Provide the (X, Y) coordinate of the cell's center where the given text is located.  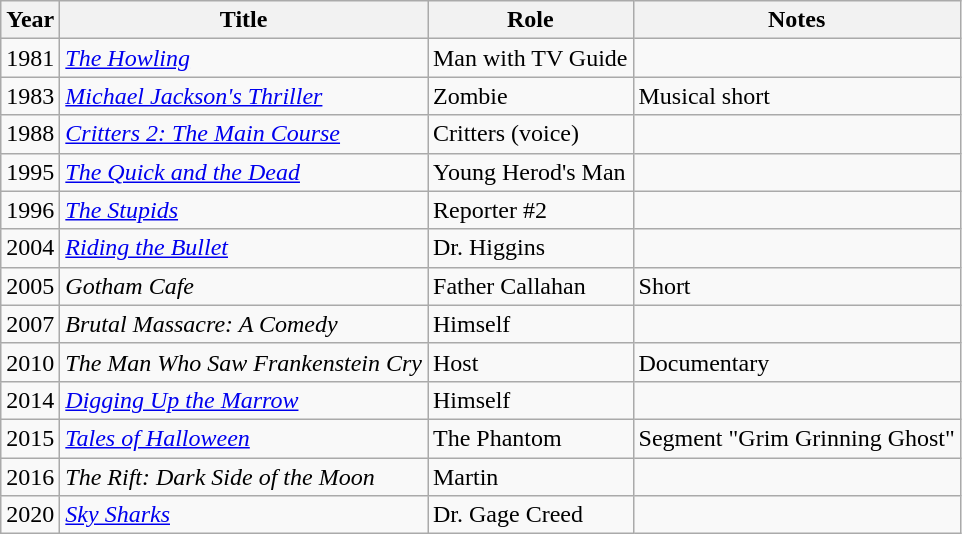
2020 (30, 515)
1981 (30, 58)
Brutal Massacre: A Comedy (244, 324)
Man with TV Guide (531, 58)
Michael Jackson's Thriller (244, 96)
Father Callahan (531, 286)
Notes (796, 20)
2014 (30, 400)
The Man Who Saw Frankenstein Cry (244, 362)
Martin (531, 477)
1983 (30, 96)
Segment "Grim Grinning Ghost" (796, 438)
The Phantom (531, 438)
Tales of Halloween (244, 438)
The Howling (244, 58)
Young Herod's Man (531, 172)
The Stupids (244, 210)
Sky Sharks (244, 515)
Dr. Higgins (531, 248)
2015 (30, 438)
Riding the Bullet (244, 248)
Dr. Gage Creed (531, 515)
1995 (30, 172)
Documentary (796, 362)
Musical short (796, 96)
Gotham Cafe (244, 286)
2010 (30, 362)
Critters (voice) (531, 134)
Year (30, 20)
Digging Up the Marrow (244, 400)
2016 (30, 477)
Short (796, 286)
Host (531, 362)
The Rift: Dark Side of the Moon (244, 477)
The Quick and the Dead (244, 172)
Reporter #2 (531, 210)
Critters 2: The Main Course (244, 134)
Zombie (531, 96)
2004 (30, 248)
1988 (30, 134)
Title (244, 20)
1996 (30, 210)
2005 (30, 286)
2007 (30, 324)
Role (531, 20)
